Extract the [x, y] coordinate from the center of the cell holding the provided text.  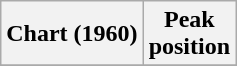
Chart (1960) [72, 34]
Peakposition [189, 34]
